Detect which cell encompasses the target text, then output its (X, Y) center coordinate. 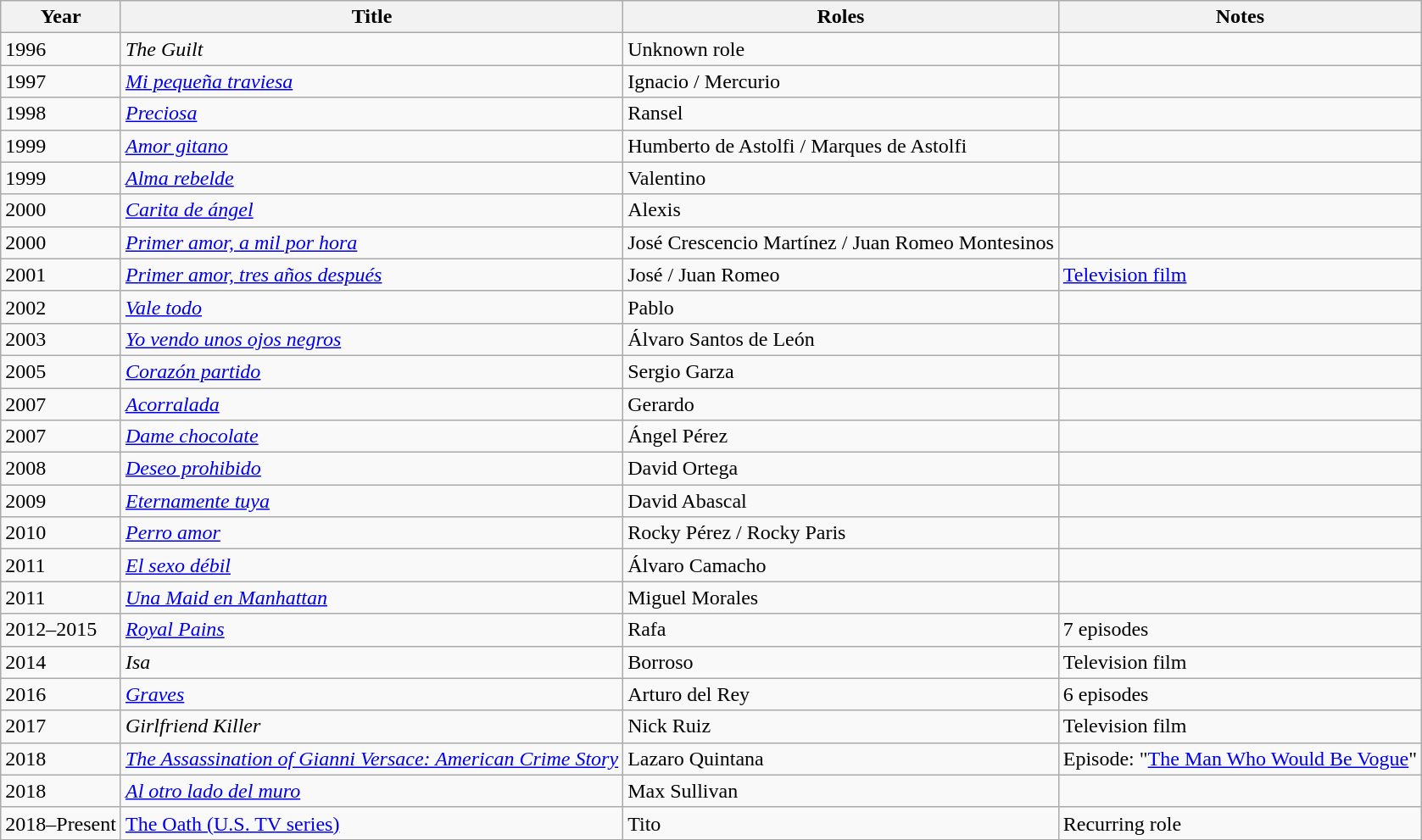
Isa (371, 662)
Rocky Pérez / Rocky Paris (841, 533)
2001 (61, 275)
The Guilt (371, 49)
Pablo (841, 307)
2003 (61, 339)
Title (371, 17)
Primer amor, tres años después (371, 275)
1996 (61, 49)
Ángel Pérez (841, 437)
The Oath (U.S. TV series) (371, 823)
Deseo prohibido (371, 469)
Royal Pains (371, 630)
2010 (61, 533)
José / Juan Romeo (841, 275)
Álvaro Camacho (841, 565)
Carita de ángel (371, 210)
Alexis (841, 210)
Lazaro Quintana (841, 759)
David Ortega (841, 469)
Perro amor (371, 533)
2014 (61, 662)
Preciosa (371, 114)
José Crescencio Martínez / Juan Romeo Montesinos (841, 242)
Corazón partido (371, 371)
Recurring role (1240, 823)
2016 (61, 694)
Max Sullivan (841, 791)
Nick Ruiz (841, 726)
Year (61, 17)
Notes (1240, 17)
Graves (371, 694)
Arturo del Rey (841, 694)
Roles (841, 17)
2017 (61, 726)
Acorralada (371, 404)
Episode: "The Man Who Would Be Vogue" (1240, 759)
2018–Present (61, 823)
Alma rebelde (371, 178)
El sexo débil (371, 565)
7 episodes (1240, 630)
Girlfriend Killer (371, 726)
Primer amor, a mil por hora (371, 242)
Tito (841, 823)
Sergio Garza (841, 371)
6 episodes (1240, 694)
Ignacio / Mercurio (841, 81)
Unknown role (841, 49)
Ransel (841, 114)
Dame chocolate (371, 437)
Humberto de Astolfi / Marques de Astolfi (841, 146)
Vale todo (371, 307)
Álvaro Santos de León (841, 339)
Yo vendo unos ojos negros (371, 339)
Amor gitano (371, 146)
Borroso (841, 662)
Eternamente tuya (371, 501)
Al otro lado del muro (371, 791)
Una Maid en Manhattan (371, 598)
Rafa (841, 630)
Valentino (841, 178)
2002 (61, 307)
The Assassination of Gianni Versace: American Crime Story (371, 759)
1998 (61, 114)
2012–2015 (61, 630)
2008 (61, 469)
Gerardo (841, 404)
David Abascal (841, 501)
1997 (61, 81)
Mi pequeña traviesa (371, 81)
Miguel Morales (841, 598)
2005 (61, 371)
2009 (61, 501)
